Output the (X, Y) coordinate of the center of the cell containing the given text.  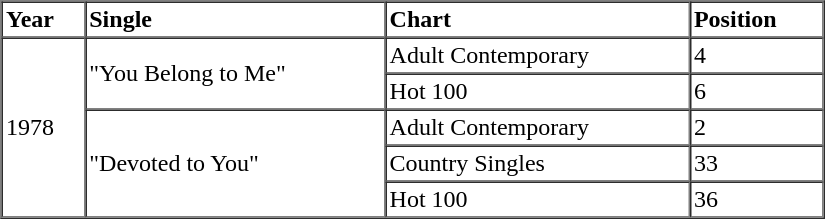
"You Belong to Me" (235, 74)
Country Singles (537, 164)
36 (756, 200)
Year (44, 20)
Chart (537, 20)
Single (235, 20)
2 (756, 128)
"Devoted to You" (235, 164)
1978 (44, 128)
4 (756, 56)
33 (756, 164)
Position (756, 20)
6 (756, 92)
